Search for the cell housing the specified text and yield its [X, Y] center coordinate. 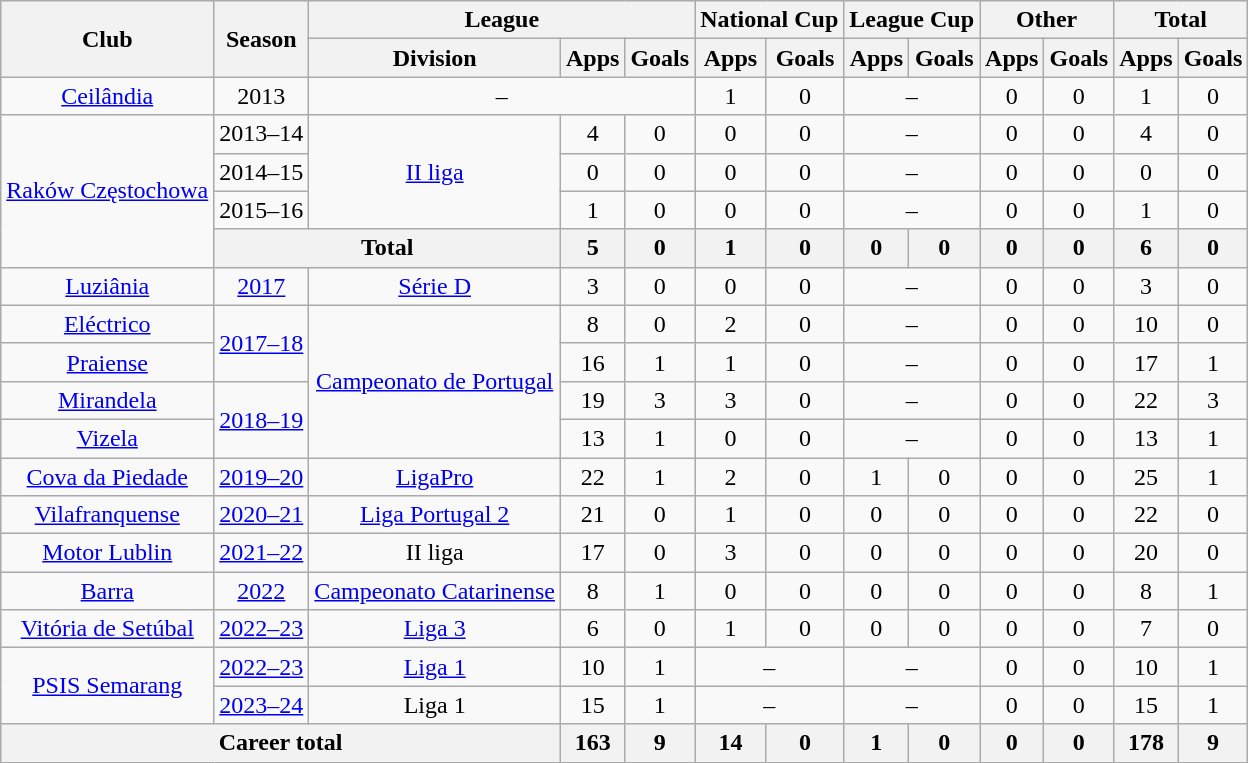
2015–16 [262, 210]
Vitória de Setúbal [108, 629]
Vizela [108, 438]
Motor Lublin [108, 553]
2022 [262, 591]
16 [592, 362]
Liga Portugal 2 [435, 515]
19 [592, 400]
2013 [262, 96]
Cova da Piedade [108, 477]
League [502, 20]
Mirandela [108, 400]
Eléctrico [108, 324]
2020–21 [262, 515]
Barra [108, 591]
Campeonato Catarinense [435, 591]
14 [731, 743]
National Cup [770, 20]
2023–24 [262, 705]
7 [1146, 629]
20 [1146, 553]
Raków Częstochowa [108, 191]
21 [592, 515]
2014–15 [262, 172]
Série D [435, 286]
PSIS Semarang [108, 686]
Career total [281, 743]
Division [435, 58]
Ceilândia [108, 96]
178 [1146, 743]
2018–19 [262, 419]
Praiense [108, 362]
LigaPro [435, 477]
Other [1047, 20]
Luziânia [108, 286]
25 [1146, 477]
2013–14 [262, 134]
2021–22 [262, 553]
5 [592, 248]
163 [592, 743]
Club [108, 39]
2017–18 [262, 343]
2019–20 [262, 477]
Vilafranquense [108, 515]
2017 [262, 286]
Season [262, 39]
Campeonato de Portugal [435, 381]
Liga 3 [435, 629]
League Cup [912, 20]
